Return the [x, y] coordinate for the center point of the cell that contains the specified text.  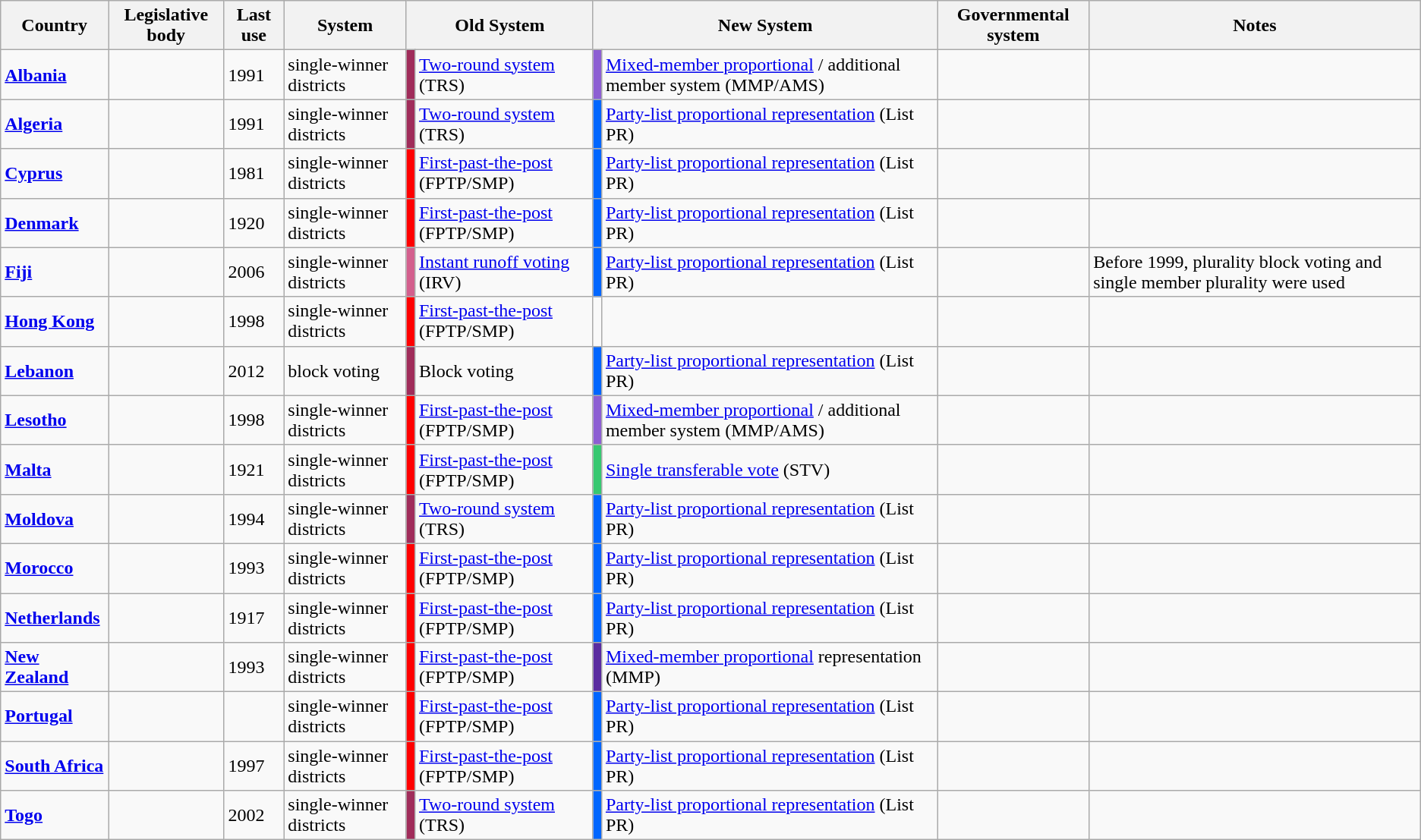
Netherlands [55, 618]
1981 [254, 173]
Denmark [55, 223]
block voting [345, 370]
Hong Kong [55, 322]
Single transferable vote (STV) [770, 469]
1994 [254, 519]
Albania [55, 74]
1917 [254, 618]
2002 [254, 815]
New Zealand [55, 668]
Mixed-member proportional representation (MMP) [770, 668]
Algeria [55, 124]
Moldova [55, 519]
Legislative body [166, 26]
System [345, 26]
1997 [254, 766]
Governmental system [1013, 26]
Instant runoff voting (IRV) [504, 272]
1920 [254, 223]
1921 [254, 469]
South Africa [55, 766]
Block voting [504, 370]
Country [55, 26]
2012 [254, 370]
Cyprus [55, 173]
Malta [55, 469]
New System [765, 26]
2006 [254, 272]
Old System [499, 26]
Portugal [55, 716]
Last use [254, 26]
Notes [1256, 26]
Morocco [55, 568]
Lesotho [55, 420]
Togo [55, 815]
Fiji [55, 272]
Lebanon [55, 370]
Before 1999, plurality block voting and single member plurality were used [1256, 272]
